Output the [X, Y] coordinate of the center of the cell containing the given text.  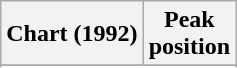
Peakposition [189, 34]
Chart (1992) [72, 34]
